Capture the cell that displays the provided text and extract its (x, y) central coordinate. 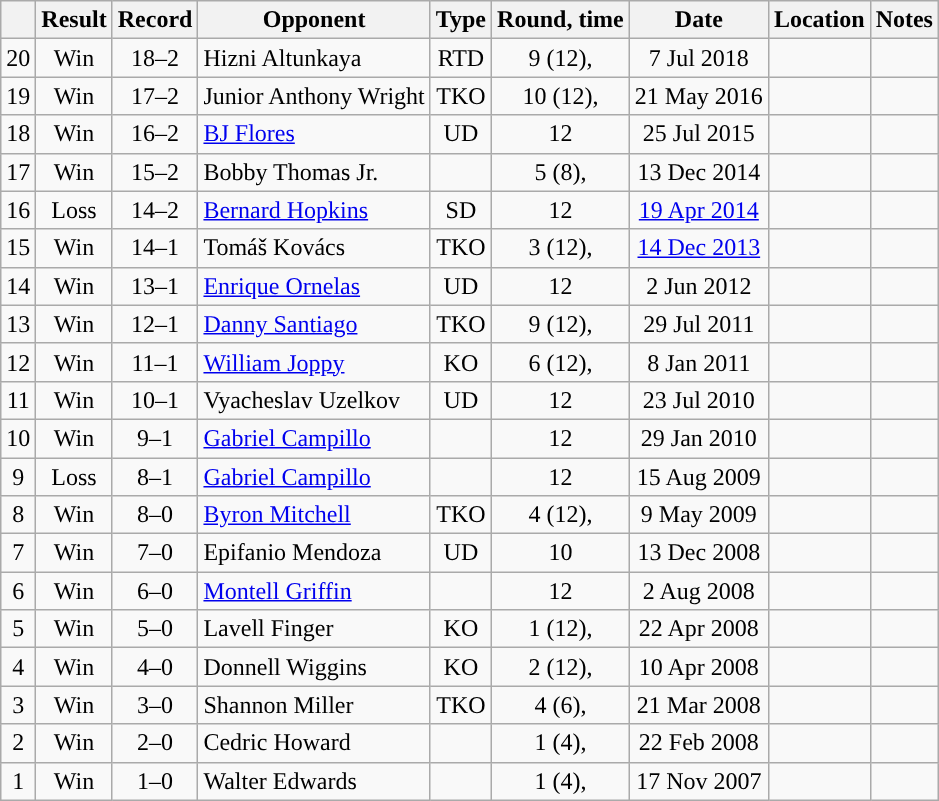
RTD (460, 58)
7 (18, 553)
4 (6), (561, 705)
Lavell Finger (314, 629)
Junior Anthony Wright (314, 96)
Vyacheslav Uzelkov (314, 400)
25 Jul 2015 (698, 134)
22 Feb 2008 (698, 743)
Montell Griffin (314, 591)
7–0 (155, 553)
5 (18, 629)
Walter Edwards (314, 781)
5–0 (155, 629)
2 Jun 2012 (698, 286)
SD (460, 210)
18 (18, 134)
13 (18, 324)
5 (8), (561, 172)
22 Apr 2008 (698, 629)
10 (12), (561, 96)
23 Jul 2010 (698, 400)
6 (12), (561, 362)
16–2 (155, 134)
29 Jul 2011 (698, 324)
18–2 (155, 58)
Type (460, 20)
10 Apr 2008 (698, 667)
19 (18, 96)
16 (18, 210)
9 (18, 477)
Danny Santiago (314, 324)
4 (18, 667)
13 Dec 2014 (698, 172)
12–1 (155, 324)
13 Dec 2008 (698, 553)
Bobby Thomas Jr. (314, 172)
Hizni Altunkaya (314, 58)
3 (18, 705)
3 (12), (561, 248)
Record (155, 20)
Round, time (561, 20)
8–0 (155, 515)
17 Nov 2007 (698, 781)
14 Dec 2013 (698, 248)
8 (18, 515)
2–0 (155, 743)
4–0 (155, 667)
1 (18, 781)
6 (18, 591)
Cedric Howard (314, 743)
Byron Mitchell (314, 515)
14 (18, 286)
11–1 (155, 362)
10–1 (155, 400)
Tomáš Kovács (314, 248)
15 Aug 2009 (698, 477)
2 (18, 743)
9–1 (155, 438)
15–2 (155, 172)
17 (18, 172)
3–0 (155, 705)
11 (18, 400)
8–1 (155, 477)
13–1 (155, 286)
Donnell Wiggins (314, 667)
20 (18, 58)
Result (74, 20)
19 Apr 2014 (698, 210)
2 Aug 2008 (698, 591)
Epifanio Mendoza (314, 553)
17–2 (155, 96)
Notes (904, 20)
6–0 (155, 591)
15 (18, 248)
7 Jul 2018 (698, 58)
8 Jan 2011 (698, 362)
4 (12), (561, 515)
Enrique Ornelas (314, 286)
Bernard Hopkins (314, 210)
Opponent (314, 20)
14–2 (155, 210)
1–0 (155, 781)
1 (12), (561, 629)
14–1 (155, 248)
9 May 2009 (698, 515)
21 Mar 2008 (698, 705)
William Joppy (314, 362)
Shannon Miller (314, 705)
2 (12), (561, 667)
21 May 2016 (698, 96)
BJ Flores (314, 134)
29 Jan 2010 (698, 438)
Date (698, 20)
Location (819, 20)
